From the cell containing the given text, extract its center point as [X, Y] coordinate. 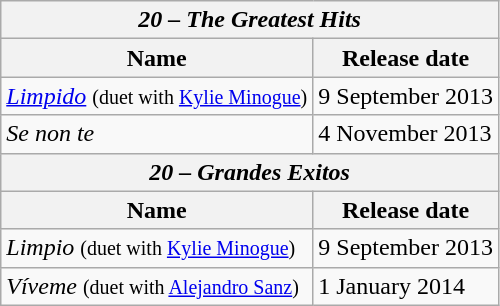
20 – The Greatest Hits [250, 20]
4 November 2013 [406, 134]
Se non te [157, 134]
1 January 2014 [406, 286]
Limpio (duet with Kylie Minogue) [157, 248]
Víveme (duet with Alejandro Sanz) [157, 286]
20 – Grandes Exitos [250, 172]
Limpido (duet with Kylie Minogue) [157, 96]
